Search for the cell housing the specified text and yield its (X, Y) center coordinate. 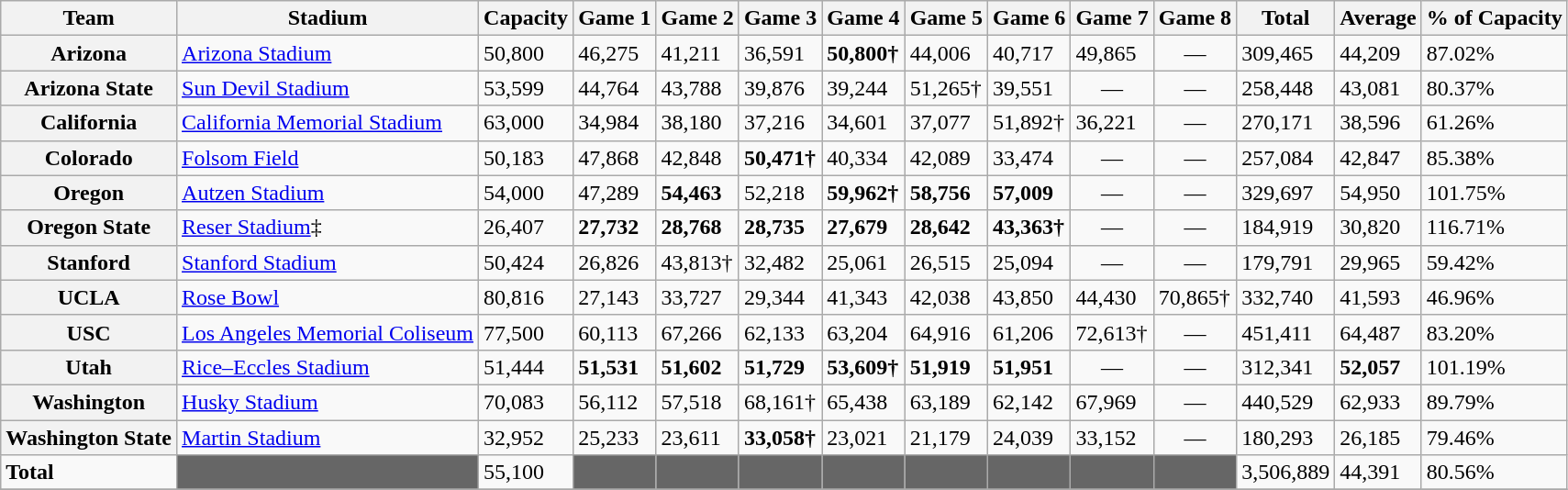
Game 5 (946, 18)
27,732 (615, 228)
451,411 (1286, 332)
87.02% (1494, 53)
77,500 (527, 332)
51,951 (1029, 367)
54,000 (527, 193)
38,596 (1378, 123)
62,142 (1029, 402)
41,211 (697, 53)
Average (1378, 18)
26,826 (615, 262)
21,179 (946, 438)
57,009 (1029, 193)
116.71% (1494, 228)
57,518 (697, 402)
Game 8 (1195, 18)
39,551 (1029, 88)
60,113 (615, 332)
47,868 (615, 158)
62,933 (1378, 402)
42,848 (697, 158)
25,233 (615, 438)
Stadium (328, 18)
25,061 (863, 262)
28,735 (780, 228)
42,038 (946, 297)
32,952 (527, 438)
26,407 (527, 228)
Oregon (89, 193)
Stanford (89, 262)
40,717 (1029, 53)
Game 1 (615, 18)
33,058† (780, 438)
50,183 (527, 158)
25,094 (1029, 262)
258,448 (1286, 88)
257,084 (1286, 158)
51,892† (1029, 123)
29,344 (780, 297)
79.46% (1494, 438)
Game 7 (1112, 18)
51,919 (946, 367)
Rose Bowl (328, 297)
50,424 (527, 262)
USC (89, 332)
332,740 (1286, 297)
52,218 (780, 193)
43,788 (697, 88)
67,266 (697, 332)
59.42% (1494, 262)
Washington (89, 402)
44,391 (1378, 473)
24,039 (1029, 438)
61.26% (1494, 123)
46.96% (1494, 297)
53,609† (863, 367)
80.56% (1494, 473)
28,642 (946, 228)
California (89, 123)
36,591 (780, 53)
36,221 (1112, 123)
37,216 (780, 123)
Husky Stadium (328, 402)
Washington State (89, 438)
43,813† (697, 262)
Martin Stadium (328, 438)
440,529 (1286, 402)
Stanford Stadium (328, 262)
64,916 (946, 332)
51,729 (780, 367)
Arizona Stadium (328, 53)
50,800† (863, 53)
27,143 (615, 297)
49,865 (1112, 53)
39,876 (780, 88)
83.20% (1494, 332)
Sun Devil Stadium (328, 88)
Game 3 (780, 18)
23,611 (697, 438)
Utah (89, 367)
65,438 (863, 402)
26,185 (1378, 438)
29,965 (1378, 262)
% of Capacity (1494, 18)
3,506,889 (1286, 473)
40,334 (863, 158)
53,599 (527, 88)
44,006 (946, 53)
63,204 (863, 332)
42,089 (946, 158)
Rice–Eccles Stadium (328, 367)
51,444 (527, 367)
33,474 (1029, 158)
180,293 (1286, 438)
64,487 (1378, 332)
32,482 (780, 262)
63,189 (946, 402)
Arizona State (89, 88)
70,865† (1195, 297)
54,463 (697, 193)
70,083 (527, 402)
Arizona (89, 53)
Capacity (527, 18)
34,601 (863, 123)
Reser Stadium‡ (328, 228)
44,430 (1112, 297)
179,791 (1286, 262)
59,962† (863, 193)
33,727 (697, 297)
50,800 (527, 53)
44,209 (1378, 53)
28,768 (697, 228)
Game 4 (863, 18)
54,950 (1378, 193)
Colorado (89, 158)
101.75% (1494, 193)
52,057 (1378, 367)
270,171 (1286, 123)
329,697 (1286, 193)
51,265† (946, 88)
80,816 (527, 297)
62,133 (780, 332)
51,602 (697, 367)
61,206 (1029, 332)
89.79% (1494, 402)
101.19% (1494, 367)
44,764 (615, 88)
38,180 (697, 123)
30,820 (1378, 228)
California Memorial Stadium (328, 123)
72,613† (1112, 332)
50,471† (780, 158)
43,850 (1029, 297)
67,969 (1112, 402)
55,100 (527, 473)
Oregon State (89, 228)
56,112 (615, 402)
26,515 (946, 262)
80.37% (1494, 88)
47,289 (615, 193)
23,021 (863, 438)
43,081 (1378, 88)
33,152 (1112, 438)
312,341 (1286, 367)
184,919 (1286, 228)
Folsom Field (328, 158)
41,343 (863, 297)
309,465 (1286, 53)
Game 2 (697, 18)
Team (89, 18)
85.38% (1494, 158)
63,000 (527, 123)
51,531 (615, 367)
Los Angeles Memorial Coliseum (328, 332)
37,077 (946, 123)
68,161† (780, 402)
42,847 (1378, 158)
34,984 (615, 123)
UCLA (89, 297)
27,679 (863, 228)
Autzen Stadium (328, 193)
43,363† (1029, 228)
58,756 (946, 193)
41,593 (1378, 297)
Game 6 (1029, 18)
46,275 (615, 53)
39,244 (863, 88)
